Scan for the cell matching the given text and deliver its [X, Y] coordinate at center. 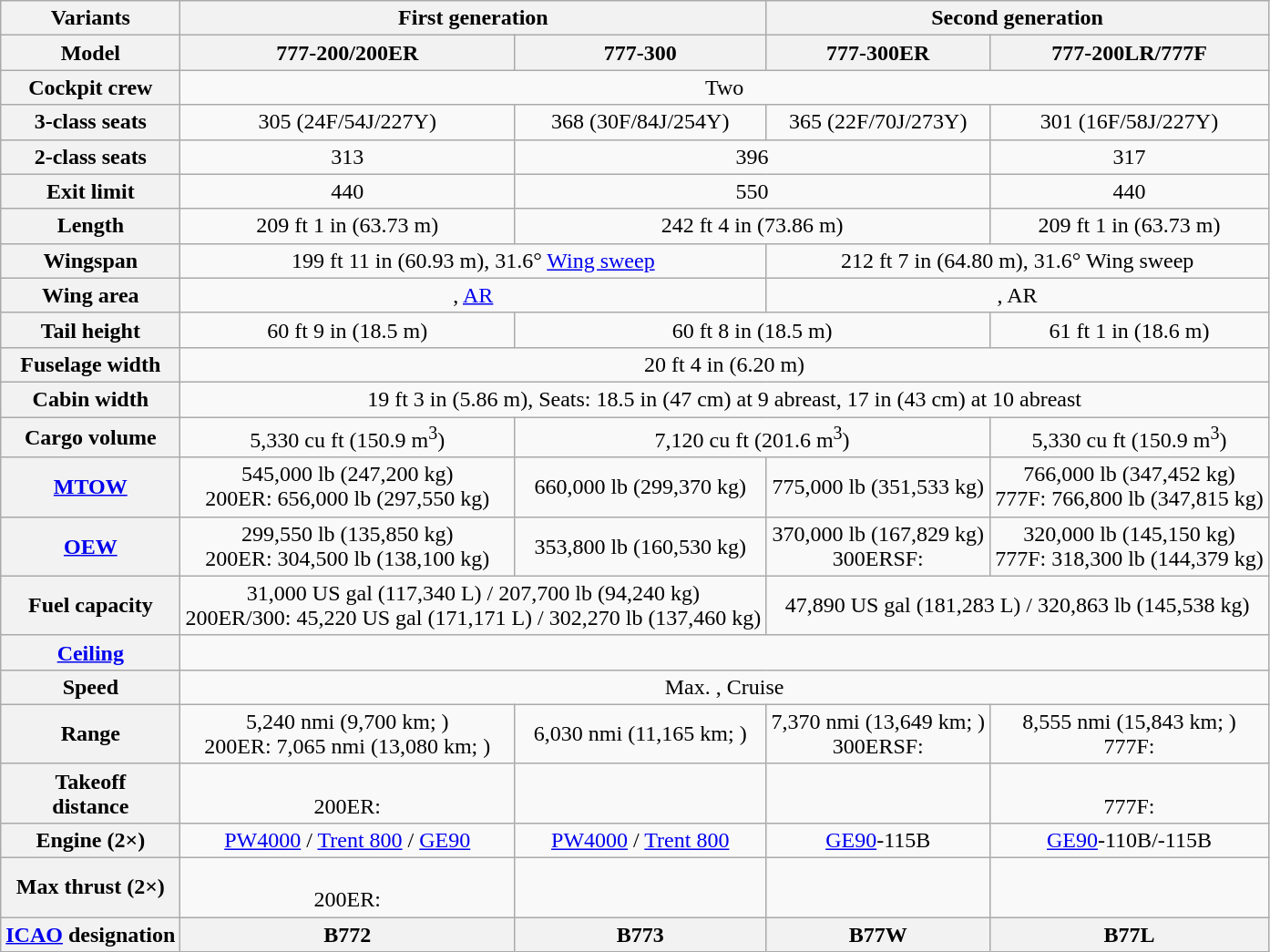
Range [91, 734]
First generation [474, 18]
242 ft 4 in (73.86 m) [753, 226]
777-200LR/777F [1130, 53]
396 [753, 157]
6,030 nmi (11,165 km; ) [640, 734]
19 ft 3 in (5.86 m), Seats: 18.5 in (47 cm) at 9 abreast, 17 in (43 cm) at 10 abreast [724, 399]
199 ft 11 in (60.93 m), 31.6° Wing sweep [474, 261]
545,000 lb (247,200 kg) 200ER: 656,000 lb (297,550 kg) [348, 486]
Wing area [91, 295]
GE90-115B [878, 840]
Variants [91, 18]
301 (16F/58J/227Y) [1130, 122]
7,120 cu ft (201.6 m3) [753, 437]
777F: [1130, 793]
212 ft 7 in (64.80 m), 31.6° Wing sweep [1017, 261]
Ceiling [91, 652]
320,000 lb (145,150 kg) 777F: 318,300 lb (144,379 kg) [1130, 547]
31,000 US gal (117,340 L) / 207,700 lb (94,240 kg) 200ER/300: 45,220 US gal (171,171 L) / 302,270 lb (137,460 kg) [474, 605]
Cabin width [91, 399]
OEW [91, 547]
60 ft 8 in (18.5 m) [753, 330]
Two [724, 87]
370,000 lb (167,829 kg) 300ERSF: [878, 547]
365 (22F/70J/273Y) [878, 122]
Takeoff distance [91, 793]
Model [91, 53]
5,240 nmi (9,700 km; ) 200ER: 7,065 nmi (13,080 km; ) [348, 734]
368 (30F/84J/254Y) [640, 122]
550 [753, 191]
B772 [348, 935]
3-class seats [91, 122]
GE90-110B/-115B [1130, 840]
47,890 US gal (181,283 L) / 320,863 lb (145,538 kg) [1017, 605]
777-300ER [878, 53]
766,000 lb (347,452 kg) 777F: 766,800 lb (347,815 kg) [1130, 486]
353,800 lb (160,530 kg) [640, 547]
660,000 lb (299,370 kg) [640, 486]
317 [1130, 157]
Wingspan [91, 261]
2-class seats [91, 157]
777-200/200ER [348, 53]
20 ft 4 in (6.20 m) [724, 364]
299,550 lb (135,850 kg) 200ER: 304,500 lb (138,100 kg) [348, 547]
B77W [878, 935]
Second generation [1017, 18]
61 ft 1 in (18.6 m) [1130, 330]
7,370 nmi (13,649 km; ) 300ERSF: [878, 734]
Engine (2×) [91, 840]
313 [348, 157]
PW4000 / Trent 800 / GE90 [348, 840]
775,000 lb (351,533 kg) [878, 486]
Max thrust (2×) [91, 887]
Exit limit [91, 191]
305 (24F/54J/227Y) [348, 122]
B773 [640, 935]
Cockpit crew [91, 87]
60 ft 9 in (18.5 m) [348, 330]
777-300 [640, 53]
PW4000 / Trent 800 [640, 840]
ICAO designation [91, 935]
8,555 nmi (15,843 km; ) 777F: [1130, 734]
Cargo volume [91, 437]
Speed [91, 687]
Fuselage width [91, 364]
Tail height [91, 330]
B77L [1130, 935]
Length [91, 226]
Max. , Cruise [724, 687]
MTOW [91, 486]
Fuel capacity [91, 605]
